For the text-containing cell, return its midpoint in (X, Y) coordinate format. 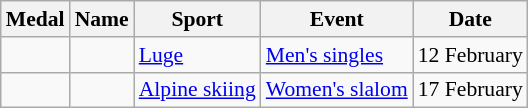
Luge (198, 55)
Alpine skiing (198, 90)
12 February (470, 55)
Men's singles (337, 55)
Name (102, 19)
17 February (470, 90)
Women's slalom (337, 90)
Sport (198, 19)
Date (470, 19)
Medal (36, 19)
Event (337, 19)
